Return the [x, y] coordinate for the center point of the cell that contains the specified text.  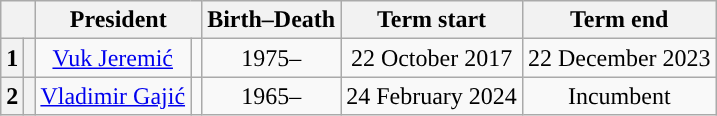
Birth–Death [272, 20]
1975– [272, 58]
Incumbent [619, 96]
Vuk Jeremić [113, 58]
22 October 2017 [432, 58]
President [118, 20]
Term start [432, 20]
2 [12, 96]
22 December 2023 [619, 58]
Term end [619, 20]
1965– [272, 96]
1 [12, 58]
24 February 2024 [432, 96]
Vladimir Gajić [113, 96]
